Detect which cell encompasses the target text, then output its [x, y] center coordinate. 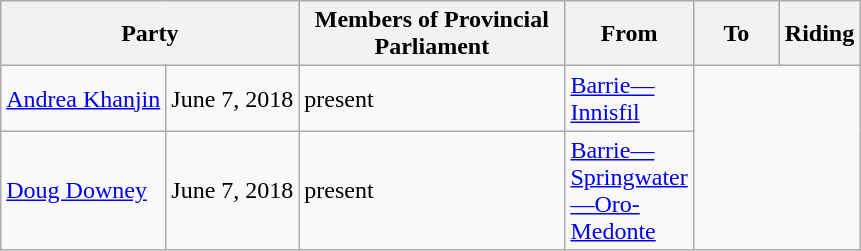
Riding [819, 34]
Barrie—Innisfil [629, 98]
From [629, 34]
Barrie—Springwater—Oro-Medonte [629, 190]
Doug Downey [84, 190]
To [736, 34]
Andrea Khanjin [84, 98]
Members of Provincial Parliament [432, 34]
Party [150, 34]
